Search for the cell housing the specified text and yield its (X, Y) center coordinate. 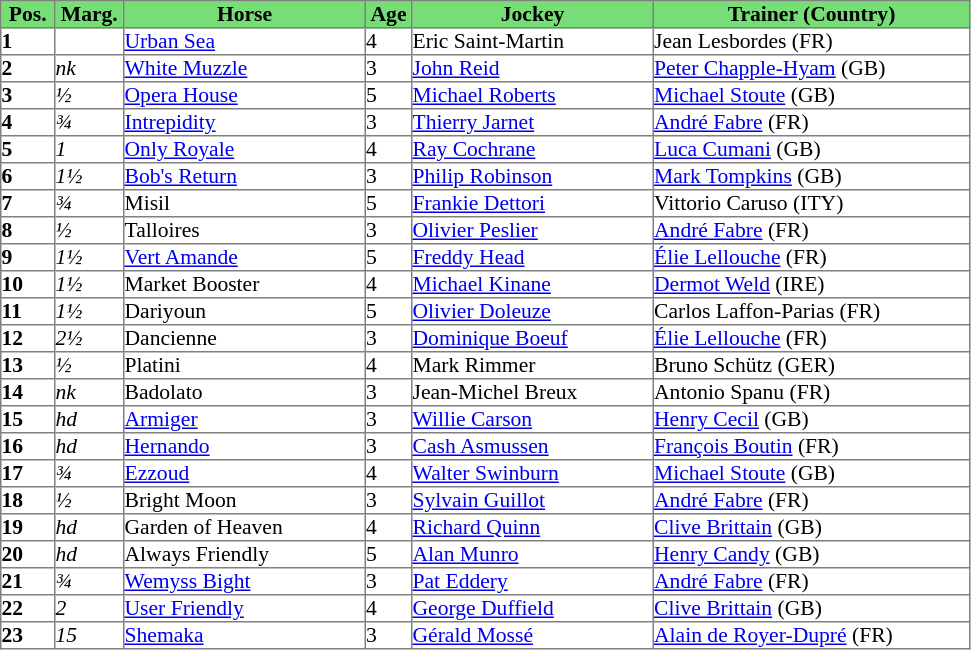
2½ (90, 338)
Michael Roberts (533, 96)
Vittorio Caruso (ITY) (811, 204)
Sylvain Guillot (533, 500)
Mark Rimmer (533, 366)
Mark Tompkins (GB) (811, 176)
Only Royale (245, 150)
Henry Candy (GB) (811, 554)
Bruno Schütz (GER) (811, 366)
Misil (245, 204)
Michael Kinane (533, 284)
12 (28, 338)
23 (28, 636)
Opera House (245, 96)
13 (28, 366)
Market Booster (245, 284)
Carlos Laffon-Parias (FR) (811, 312)
9 (28, 258)
Bob's Return (245, 176)
Bright Moon (245, 500)
Armiger (245, 420)
Antonio Spanu (FR) (811, 392)
Badolato (245, 392)
John Reid (533, 68)
Vert Amande (245, 258)
22 (28, 608)
11 (28, 312)
Willie Carson (533, 420)
Gérald Mossé (533, 636)
Cash Asmussen (533, 446)
Alain de Royer-Dupré (FR) (811, 636)
21 (28, 582)
Richard Quinn (533, 528)
Eric Saint-Martin (533, 42)
Freddy Head (533, 258)
Garden of Heaven (245, 528)
Shemaka (245, 636)
10 (28, 284)
Trainer (Country) (811, 14)
Dancienne (245, 338)
Dominique Boeuf (533, 338)
User Friendly (245, 608)
Urban Sea (245, 42)
Philip Robinson (533, 176)
14 (28, 392)
Marg. (90, 14)
Always Friendly (245, 554)
Horse (245, 14)
6 (28, 176)
Henry Cecil (GB) (811, 420)
Luca Cumani (GB) (811, 150)
Talloires (245, 230)
Jean Lesbordes (FR) (811, 42)
François Boutin (FR) (811, 446)
7 (28, 204)
Alan Munro (533, 554)
18 (28, 500)
20 (28, 554)
Olivier Peslier (533, 230)
Olivier Doleuze (533, 312)
Ray Cochrane (533, 150)
Peter Chapple-Hyam (GB) (811, 68)
Age (388, 14)
Walter Swinburn (533, 474)
Dariyoun (245, 312)
Dermot Weld (IRE) (811, 284)
Jockey (533, 14)
17 (28, 474)
Platini (245, 366)
White Muzzle (245, 68)
Pat Eddery (533, 582)
Pos. (28, 14)
Intrepidity (245, 122)
Frankie Dettori (533, 204)
Thierry Jarnet (533, 122)
8 (28, 230)
19 (28, 528)
Ezzoud (245, 474)
16 (28, 446)
Jean-Michel Breux (533, 392)
Hernando (245, 446)
George Duffield (533, 608)
Wemyss Bight (245, 582)
